Provide the (X, Y) coordinate of the cell's center where the given text is located.  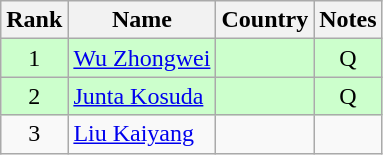
1 (34, 58)
Junta Kosuda (142, 96)
Country (265, 20)
2 (34, 96)
Notes (348, 20)
Wu Zhongwei (142, 58)
Rank (34, 20)
Liu Kaiyang (142, 134)
Name (142, 20)
3 (34, 134)
